Locate the cell with the specified text and output its (X, Y) center coordinate. 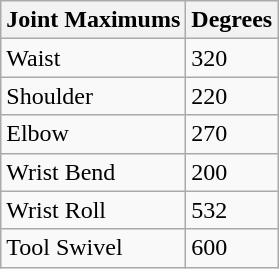
Elbow (94, 134)
320 (232, 58)
532 (232, 210)
Wrist Bend (94, 172)
Degrees (232, 20)
600 (232, 248)
Tool Swivel (94, 248)
Joint Maximums (94, 20)
Shoulder (94, 96)
Waist (94, 58)
200 (232, 172)
220 (232, 96)
270 (232, 134)
Wrist Roll (94, 210)
